Locate the cell with the specified text and output its [X, Y] center coordinate. 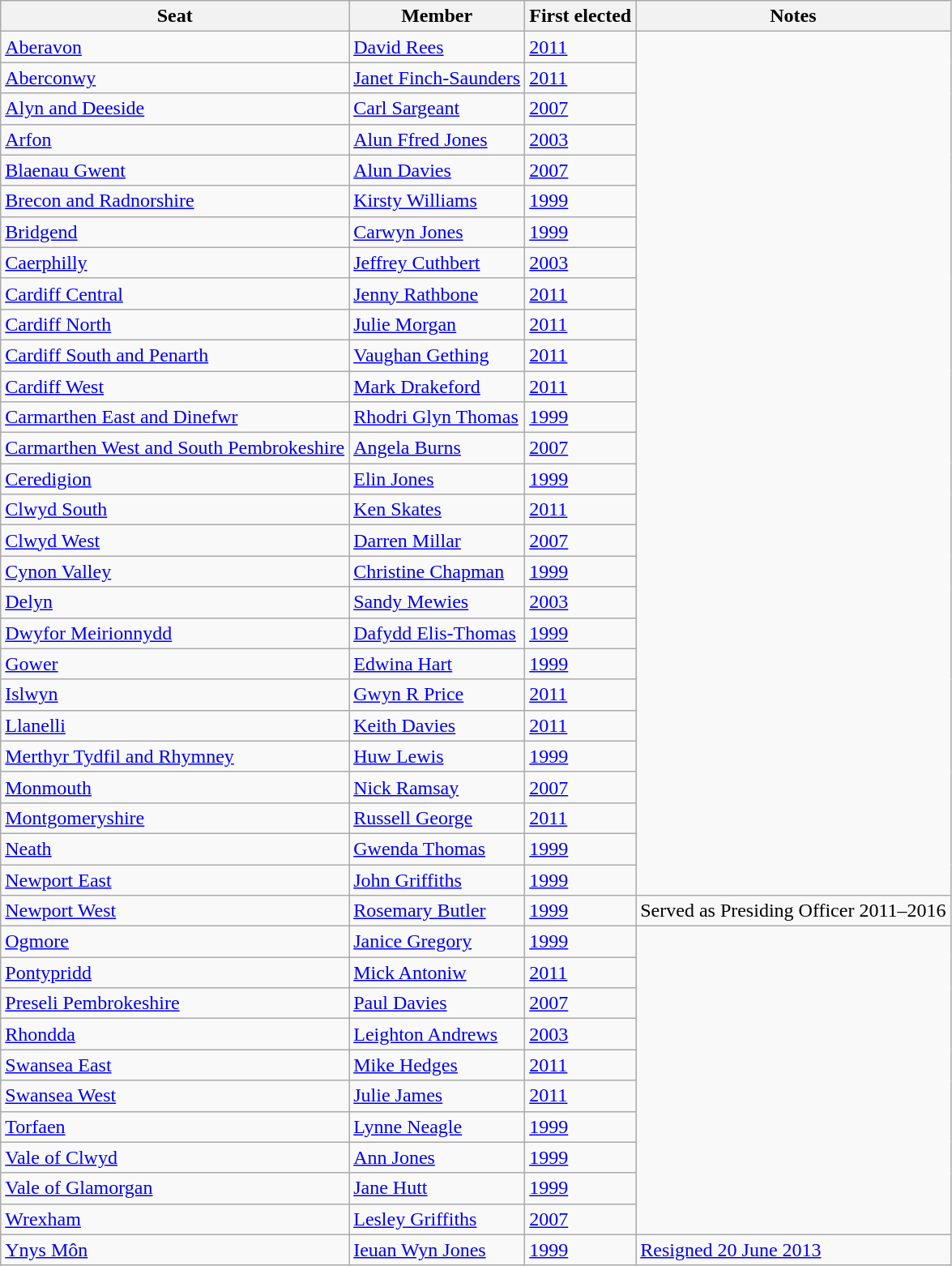
Elin Jones [438, 479]
Cardiff North [175, 324]
Resigned 20 June 2013 [793, 1250]
Neath [175, 849]
Christine Chapman [438, 571]
Newport East [175, 879]
Mike Hedges [438, 1065]
Vale of Clwyd [175, 1157]
Lynne Neagle [438, 1127]
Kirsty Williams [438, 201]
Angela Burns [438, 448]
Rosemary Butler [438, 911]
Newport West [175, 911]
Lesley Griffiths [438, 1219]
Janice Gregory [438, 942]
Ceredigion [175, 479]
Notes [793, 16]
Merthyr Tydfil and Rhymney [175, 756]
Leighton Andrews [438, 1034]
Seat [175, 16]
Jeffrey Cuthbert [438, 263]
Wrexham [175, 1219]
Llanelli [175, 725]
Delyn [175, 602]
Alun Ffred Jones [438, 139]
Russell George [438, 818]
Rhodri Glyn Thomas [438, 417]
Jane Hutt [438, 1188]
Served as Presiding Officer 2011–2016 [793, 911]
Ieuan Wyn Jones [438, 1250]
Carwyn Jones [438, 232]
Paul Davies [438, 1003]
Arfon [175, 139]
Montgomeryshire [175, 818]
Preseli Pembrokeshire [175, 1003]
Jenny Rathbone [438, 293]
Aberavon [175, 47]
Rhondda [175, 1034]
Gwyn R Price [438, 695]
Carmarthen East and Dinefwr [175, 417]
Pontypridd [175, 973]
Bridgend [175, 232]
Carl Sargeant [438, 109]
Julie James [438, 1096]
Mark Drakeford [438, 387]
Mick Antoniw [438, 973]
John Griffiths [438, 879]
Julie Morgan [438, 324]
Swansea West [175, 1096]
Aberconwy [175, 78]
Ynys Môn [175, 1250]
Caerphilly [175, 263]
Blaenau Gwent [175, 170]
Sandy Mewies [438, 602]
Carmarthen West and South Pembrokeshire [175, 448]
Cardiff West [175, 387]
David Rees [438, 47]
Vaughan Gething [438, 355]
Clwyd South [175, 510]
Brecon and Radnorshire [175, 201]
Torfaen [175, 1127]
Gwenda Thomas [438, 849]
Dwyfor Meirionnydd [175, 633]
Vale of Glamorgan [175, 1188]
Alun Davies [438, 170]
Monmouth [175, 787]
Member [438, 16]
Darren Millar [438, 541]
Alyn and Deeside [175, 109]
Islwyn [175, 695]
Huw Lewis [438, 756]
Cardiff South and Penarth [175, 355]
Janet Finch-Saunders [438, 78]
Cynon Valley [175, 571]
Gower [175, 664]
Ann Jones [438, 1157]
Ogmore [175, 942]
Keith Davies [438, 725]
Dafydd Elis-Thomas [438, 633]
Edwina Hart [438, 664]
Ken Skates [438, 510]
Nick Ramsay [438, 787]
First elected [580, 16]
Swansea East [175, 1065]
Clwyd West [175, 541]
Cardiff Central [175, 293]
